For the text-containing cell, return its midpoint in (X, Y) coordinate format. 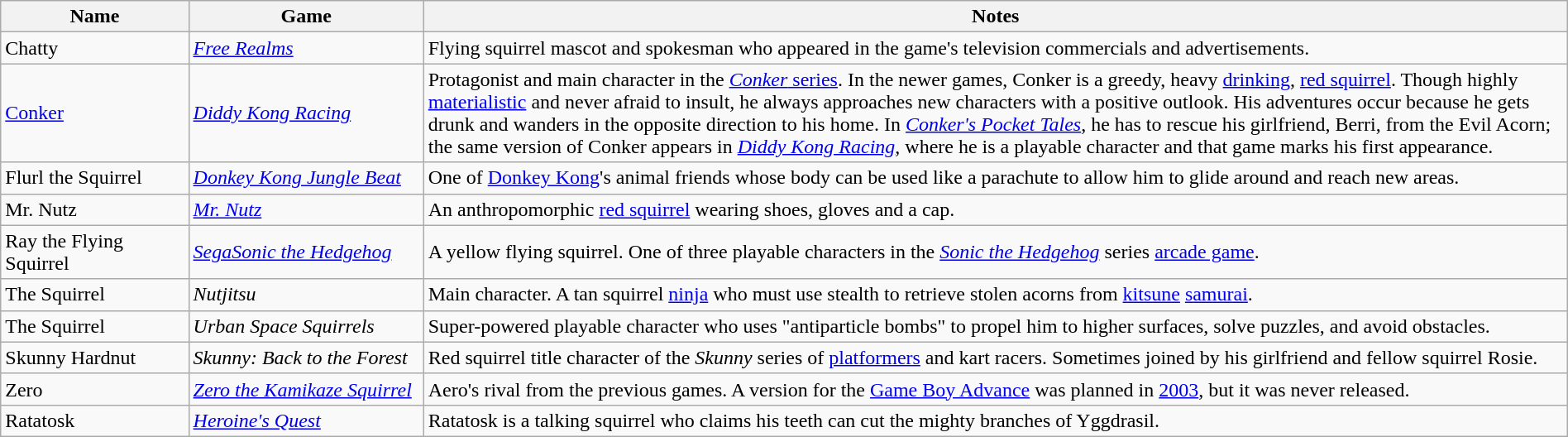
Heroine's Quest (306, 420)
Ratatosk (94, 420)
Skunny Hardnut (94, 358)
Chatty (94, 48)
Diddy Kong Racing (306, 113)
Ray the Flying Squirrel (94, 252)
Red squirrel title character of the Skunny series of platformers and kart racers. Sometimes joined by his girlfriend and fellow squirrel Rosie. (996, 358)
Free Realms (306, 48)
Ratatosk is a talking squirrel who claims his teeth can cut the mighty branches of Yggdrasil. (996, 420)
Zero the Kamikaze Squirrel (306, 389)
Zero (94, 389)
Aero's rival from the previous games. A version for the Game Boy Advance was planned in 2003, but it was never released. (996, 389)
Donkey Kong Jungle Beat (306, 178)
Flying squirrel mascot and spokesman who appeared in the game's television commercials and advertisements. (996, 48)
Conker (94, 113)
Game (306, 17)
A yellow flying squirrel. One of three playable characters in the Sonic the Hedgehog series arcade game. (996, 252)
Name (94, 17)
Skunny: Back to the Forest (306, 358)
Flurl the Squirrel (94, 178)
One of Donkey Kong's animal friends whose body can be used like a parachute to allow him to glide around and reach new areas. (996, 178)
SegaSonic the Hedgehog (306, 252)
Main character. A tan squirrel ninja who must use stealth to retrieve stolen acorns from kitsune samurai. (996, 295)
Urban Space Squirrels (306, 326)
Super-powered playable character who uses "antiparticle bombs" to propel him to higher surfaces, solve puzzles, and avoid obstacles. (996, 326)
An anthropomorphic red squirrel wearing shoes, gloves and a cap. (996, 209)
Nutjitsu (306, 295)
Notes (996, 17)
